Extract the (x, y) coordinate from the center of the cell holding the provided text.  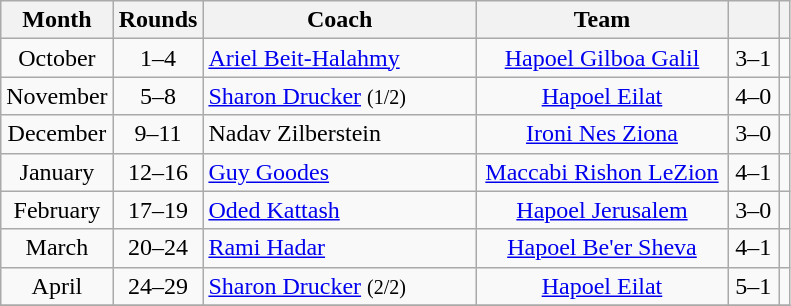
Sharon Drucker (2/2) (340, 286)
5–8 (158, 96)
December (57, 134)
Hapoel Jerusalem (602, 210)
Hapoel Gilboa Galil (602, 58)
1–4 (158, 58)
January (57, 172)
Month (57, 20)
17–19 (158, 210)
February (57, 210)
3–1 (754, 58)
Maccabi Rishon LeZion (602, 172)
Sharon Drucker (1/2) (340, 96)
Nadav Zilberstein (340, 134)
Team (602, 20)
24–29 (158, 286)
4–0 (754, 96)
October (57, 58)
March (57, 248)
April (57, 286)
12–16 (158, 172)
9–11 (158, 134)
20–24 (158, 248)
Ironi Nes Ziona (602, 134)
Oded Kattash (340, 210)
5–1 (754, 286)
Hapoel Be'er Sheva (602, 248)
November (57, 96)
Rounds (158, 20)
Rami Hadar (340, 248)
Coach (340, 20)
Guy Goodes (340, 172)
Ariel Beit-Halahmy (340, 58)
